Scan for the cell matching the given text and deliver its (X, Y) coordinate at center. 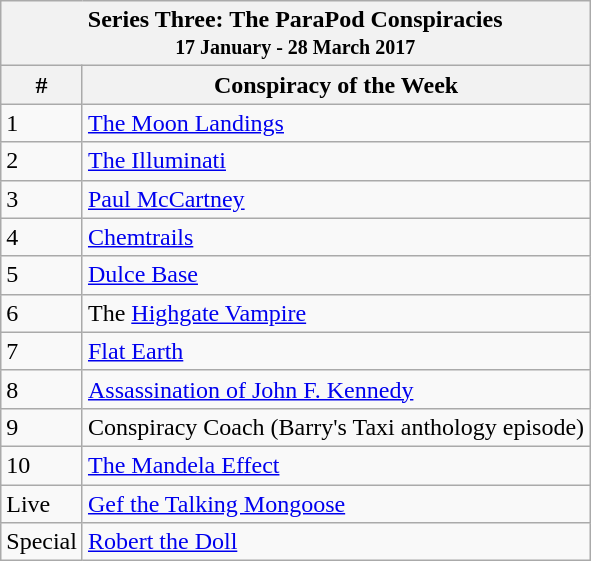
2 (42, 161)
5 (42, 275)
4 (42, 237)
The Illuminati (336, 161)
Conspiracy of the Week (336, 85)
9 (42, 427)
Paul McCartney (336, 199)
Live (42, 503)
7 (42, 351)
The Highgate Vampire (336, 313)
Series Three: The ParaPod Conspiracies17 January - 28 March 2017 (296, 34)
Assassination of John F. Kennedy (336, 389)
# (42, 85)
Flat Earth (336, 351)
10 (42, 465)
1 (42, 123)
The Moon Landings (336, 123)
Conspiracy Coach (Barry's Taxi anthology episode) (336, 427)
8 (42, 389)
Special (42, 542)
Robert the Doll (336, 542)
3 (42, 199)
Dulce Base (336, 275)
The Mandela Effect (336, 465)
Chemtrails (336, 237)
6 (42, 313)
Gef the Talking Mongoose (336, 503)
